Identify which cell holds the provided text, then report its [x, y] central coordinate. 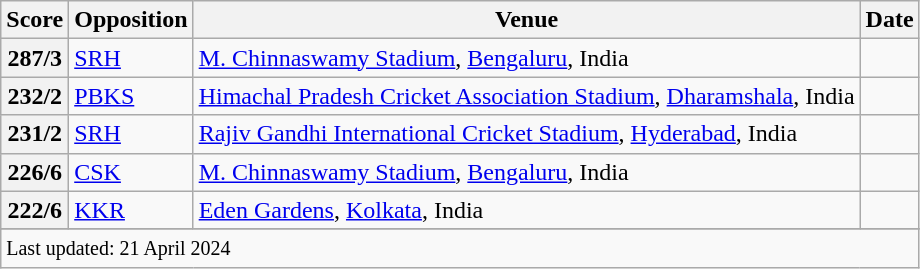
231/2 [35, 134]
Date [890, 20]
222/6 [35, 210]
Score [35, 20]
Opposition [131, 20]
Last updated: 21 April 2024 [460, 248]
Venue [526, 20]
232/2 [35, 96]
CSK [131, 172]
287/3 [35, 58]
Eden Gardens, Kolkata, India [526, 210]
KKR [131, 210]
PBKS [131, 96]
226/6 [35, 172]
Rajiv Gandhi International Cricket Stadium, Hyderabad, India [526, 134]
Himachal Pradesh Cricket Association Stadium, Dharamshala, India [526, 96]
